Scan for the cell matching the given text and deliver its [X, Y] coordinate at center. 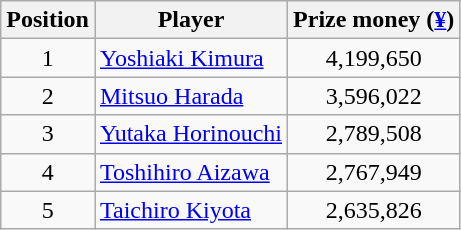
2,789,508 [374, 134]
Yoshiaki Kimura [190, 58]
Toshihiro Aizawa [190, 172]
1 [48, 58]
Yutaka Horinouchi [190, 134]
Mitsuo Harada [190, 96]
3,596,022 [374, 96]
4,199,650 [374, 58]
2,767,949 [374, 172]
Prize money (¥) [374, 20]
2 [48, 96]
Position [48, 20]
5 [48, 210]
2,635,826 [374, 210]
Taichiro Kiyota [190, 210]
Player [190, 20]
4 [48, 172]
3 [48, 134]
